Pinpoint the cell where the given text exists, returning its [x, y] midpoint coordinate. 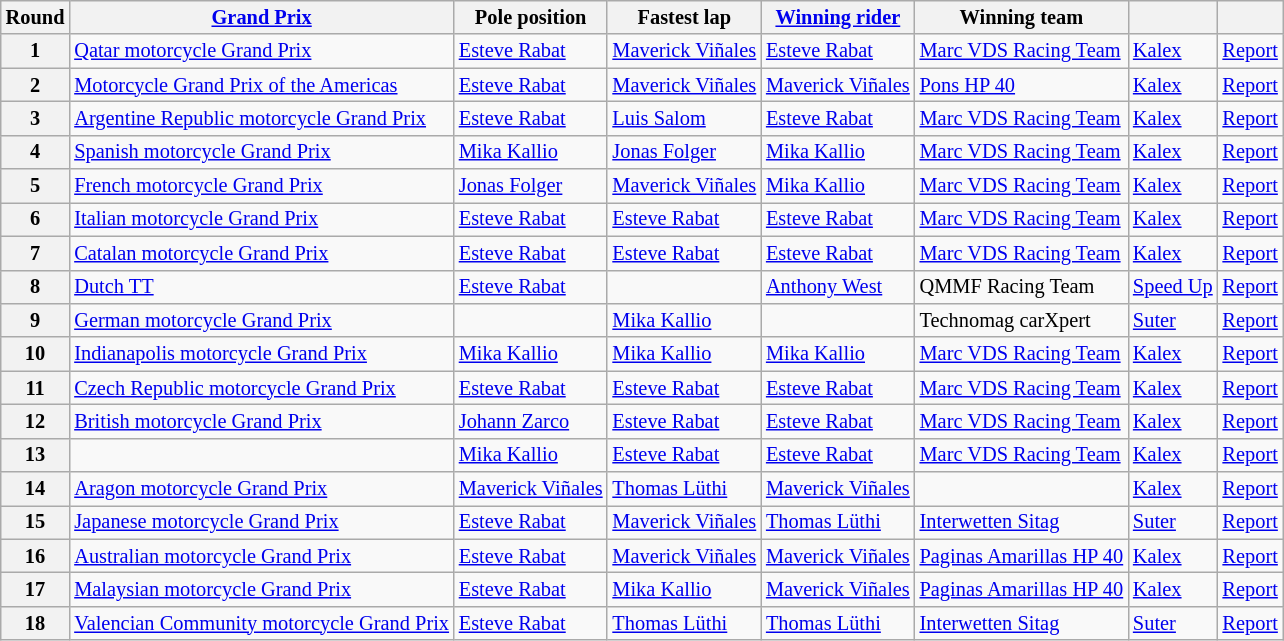
Czech Republic motorcycle Grand Prix [262, 388]
French motorcycle Grand Prix [262, 186]
Italian motorcycle Grand Prix [262, 219]
Fastest lap [684, 17]
Pons HP 40 [1022, 85]
14 [36, 489]
4 [36, 152]
Motorcycle Grand Prix of the Americas [262, 85]
9 [36, 320]
13 [36, 455]
6 [36, 219]
Australian motorcycle Grand Prix [262, 556]
18 [36, 623]
11 [36, 388]
Dutch TT [262, 287]
Argentine Republic motorcycle Grand Prix [262, 118]
Johann Zarco [531, 421]
Valencian Community motorcycle Grand Prix [262, 623]
8 [36, 287]
Luis Salom [684, 118]
7 [36, 253]
10 [36, 354]
German motorcycle Grand Prix [262, 320]
1 [36, 51]
British motorcycle Grand Prix [262, 421]
Anthony West [838, 287]
Winning team [1022, 17]
Japanese motorcycle Grand Prix [262, 522]
16 [36, 556]
Malaysian motorcycle Grand Prix [262, 589]
5 [36, 186]
3 [36, 118]
Qatar motorcycle Grand Prix [262, 51]
QMMF Racing Team [1022, 287]
Spanish motorcycle Grand Prix [262, 152]
Technomag carXpert [1022, 320]
17 [36, 589]
2 [36, 85]
Aragon motorcycle Grand Prix [262, 489]
Catalan motorcycle Grand Prix [262, 253]
Round [36, 17]
Pole position [531, 17]
Grand Prix [262, 17]
Speed Up [1173, 287]
12 [36, 421]
Winning rider [838, 17]
Indianapolis motorcycle Grand Prix [262, 354]
15 [36, 522]
